Find where the given text appears and provide that cell's center as (X, Y) coordinate. 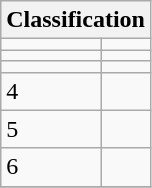
4 (52, 91)
5 (52, 129)
6 (52, 167)
Classification (76, 20)
